Detect which cell encompasses the target text, then output its [X, Y] center coordinate. 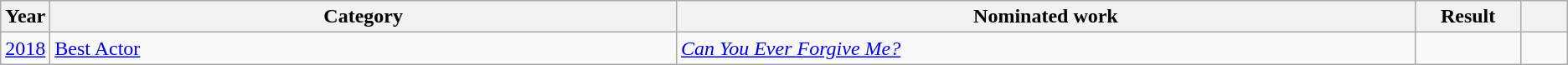
Category [364, 17]
Result [1467, 17]
2018 [25, 48]
Year [25, 17]
Best Actor [364, 48]
Can You Ever Forgive Me? [1046, 48]
Nominated work [1046, 17]
